Provide the [x, y] coordinate of the cell's center where the given text is located.  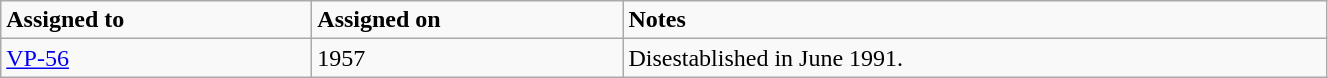
Disestablished in June 1991. [975, 58]
Assigned on [468, 20]
1957 [468, 58]
Notes [975, 20]
VP-56 [156, 58]
Assigned to [156, 20]
